Return the [x, y] coordinate for the center point of the cell that contains the specified text.  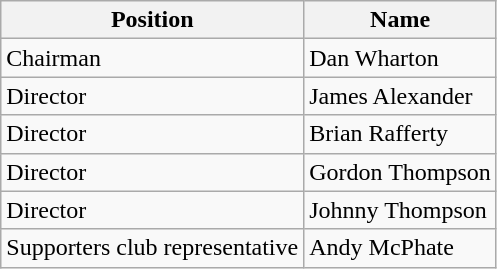
James Alexander [400, 96]
Name [400, 20]
Dan Wharton [400, 58]
Chairman [152, 58]
Supporters club representative [152, 248]
Brian Rafferty [400, 134]
Andy McPhate [400, 248]
Johnny Thompson [400, 210]
Gordon Thompson [400, 172]
Position [152, 20]
